Locate the cell with the specified text and output its [x, y] center coordinate. 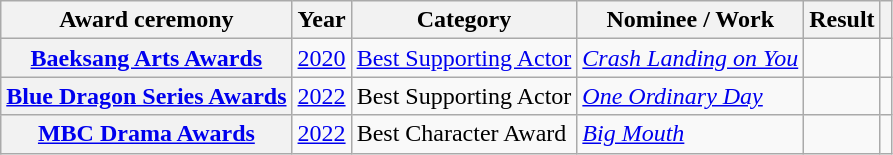
Category [464, 20]
Crash Landing on You [690, 58]
2020 [322, 58]
MBC Drama Awards [146, 134]
Year [322, 20]
Blue Dragon Series Awards [146, 96]
Result [842, 20]
Big Mouth [690, 134]
One Ordinary Day [690, 96]
Best Character Award [464, 134]
Baeksang Arts Awards [146, 58]
Nominee / Work [690, 20]
Award ceremony [146, 20]
